Find where the given text appears and provide that cell's center as [x, y] coordinate. 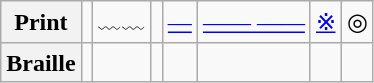
— [180, 22]
◎ [357, 22]
﹏﹏ [122, 22]
—— —— [254, 22]
※ [326, 22]
Braille [41, 62]
Print [41, 22]
